Search for the cell housing the specified text and yield its (X, Y) center coordinate. 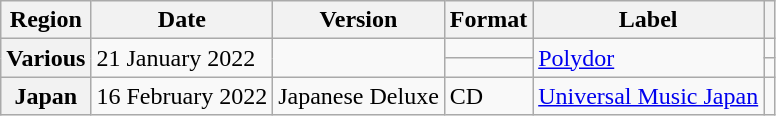
Label (648, 20)
21 January 2022 (182, 58)
Japanese Deluxe (359, 96)
Various (46, 58)
Region (46, 20)
Universal Music Japan (648, 96)
CD (488, 96)
16 February 2022 (182, 96)
Japan (46, 96)
Version (359, 20)
Polydor (648, 58)
Format (488, 20)
Date (182, 20)
